For the text-containing cell, return its midpoint in [x, y] coordinate format. 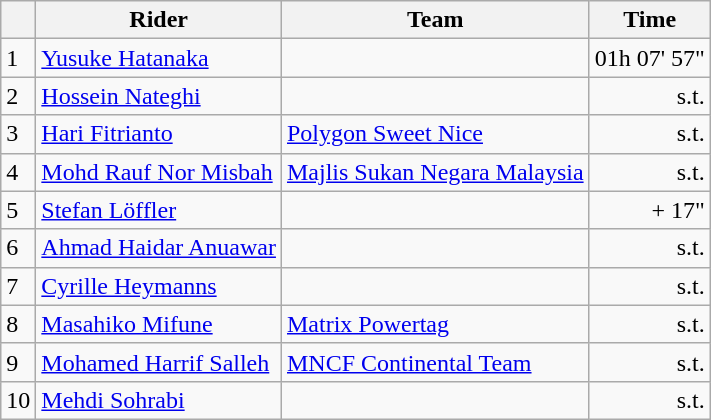
Yusuke Hatanaka [159, 58]
Mohd Rauf Nor Misbah [159, 172]
Ahmad Haidar Anuawar [159, 248]
Rider [159, 20]
4 [18, 172]
5 [18, 210]
2 [18, 96]
Matrix Powertag [435, 324]
Masahiko Mifune [159, 324]
+ 17" [650, 210]
1 [18, 58]
Cyrille Heymanns [159, 286]
Hari Fitrianto [159, 134]
01h 07' 57" [650, 58]
Time [650, 20]
Mehdi Sohrabi [159, 400]
Hossein Nateghi [159, 96]
10 [18, 400]
Majlis Sukan Negara Malaysia [435, 172]
6 [18, 248]
Team [435, 20]
Mohamed Harrif Salleh [159, 362]
3 [18, 134]
8 [18, 324]
MNCF Continental Team [435, 362]
7 [18, 286]
9 [18, 362]
Polygon Sweet Nice [435, 134]
Stefan Löffler [159, 210]
